Detect which cell encompasses the target text, then output its [X, Y] center coordinate. 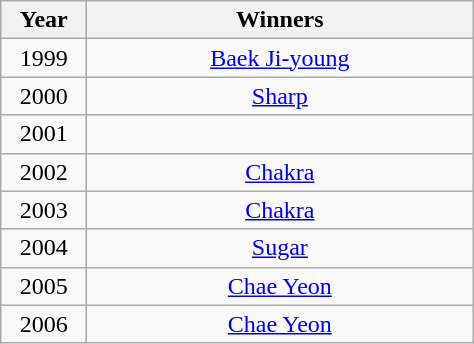
Baek Ji-young [280, 58]
Sugar [280, 248]
Year [44, 20]
2000 [44, 96]
2005 [44, 286]
Sharp [280, 96]
2006 [44, 324]
2003 [44, 210]
Winners [280, 20]
2004 [44, 248]
2001 [44, 134]
1999 [44, 58]
2002 [44, 172]
